Find where the given text appears and provide that cell's center as (X, Y) coordinate. 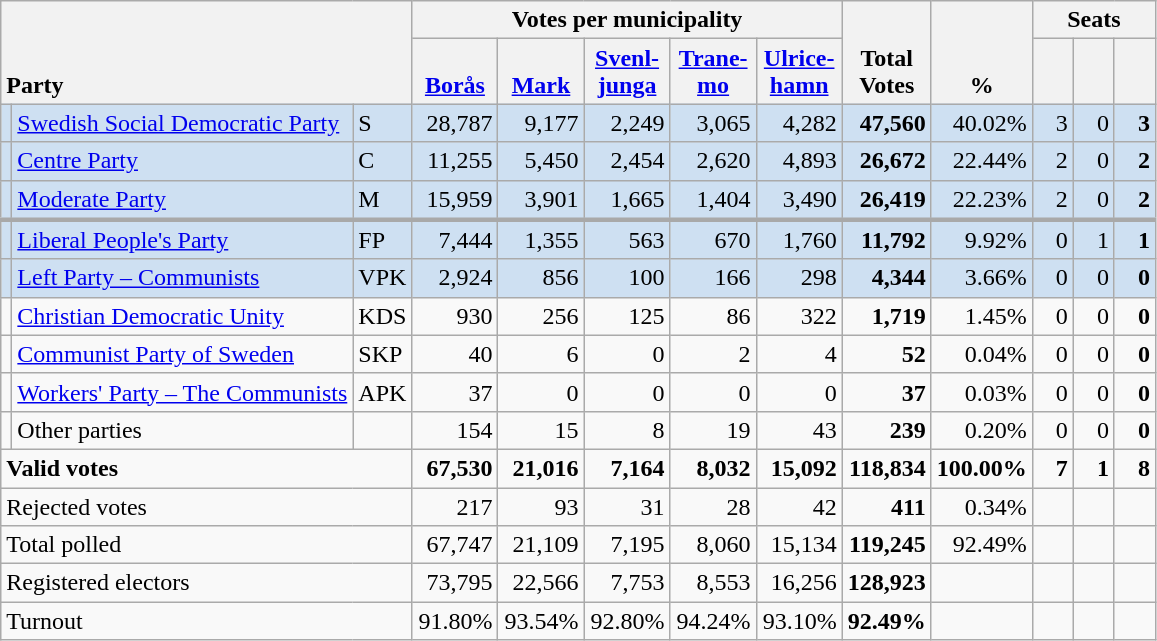
100 (627, 278)
9.92% (982, 240)
28 (713, 507)
239 (886, 430)
22.23% (982, 200)
42 (799, 507)
Moderate Party (182, 200)
6 (541, 354)
2,454 (627, 161)
4,344 (886, 278)
% (982, 52)
Swedish Social Democratic Party (182, 123)
Other parties (182, 430)
93.54% (541, 621)
Centre Party (182, 161)
4,893 (799, 161)
4 (799, 354)
856 (541, 278)
52 (886, 354)
3,490 (799, 200)
670 (713, 240)
166 (713, 278)
1,760 (799, 240)
SKP (382, 354)
100.00% (982, 468)
Svenl- junga (627, 72)
Party (206, 52)
21,109 (541, 545)
0.04% (982, 354)
15,092 (799, 468)
22,566 (541, 583)
40.02% (982, 123)
S (382, 123)
Valid votes (206, 468)
92.80% (627, 621)
43 (799, 430)
86 (713, 316)
128,923 (886, 583)
Seats (1094, 20)
0.03% (982, 392)
Registered electors (206, 583)
Left Party – Communists (182, 278)
VPK (382, 278)
94.24% (713, 621)
KDS (382, 316)
16,256 (799, 583)
322 (799, 316)
7,195 (627, 545)
930 (455, 316)
21,016 (541, 468)
47,560 (886, 123)
Workers' Party – The Communists (182, 392)
7,753 (627, 583)
8,060 (713, 545)
3.66% (982, 278)
3,901 (541, 200)
26,672 (886, 161)
Liberal People's Party (182, 240)
1,404 (713, 200)
40 (455, 354)
Rejected votes (206, 507)
APK (382, 392)
2,620 (713, 161)
93 (541, 507)
119,245 (886, 545)
Ulrice- hamn (799, 72)
15 (541, 430)
154 (455, 430)
28,787 (455, 123)
Christian Democratic Unity (182, 316)
7 (1052, 468)
C (382, 161)
3,065 (713, 123)
26,419 (886, 200)
2,249 (627, 123)
4,282 (799, 123)
19 (713, 430)
15,959 (455, 200)
256 (541, 316)
22.44% (982, 161)
91.80% (455, 621)
118,834 (886, 468)
Total polled (206, 545)
5,450 (541, 161)
298 (799, 278)
563 (627, 240)
2,924 (455, 278)
8,032 (713, 468)
125 (627, 316)
M (382, 200)
31 (627, 507)
67,747 (455, 545)
0.20% (982, 430)
Communist Party of Sweden (182, 354)
Turnout (206, 621)
FP (382, 240)
1.45% (982, 316)
67,530 (455, 468)
1,355 (541, 240)
1,719 (886, 316)
7,444 (455, 240)
15,134 (799, 545)
73,795 (455, 583)
Total Votes (886, 52)
Trane- mo (713, 72)
11,255 (455, 161)
11,792 (886, 240)
411 (886, 507)
1,665 (627, 200)
217 (455, 507)
9,177 (541, 123)
Mark (541, 72)
0.34% (982, 507)
Votes per municipality (627, 20)
Borås (455, 72)
93.10% (799, 621)
7,164 (627, 468)
8,553 (713, 583)
